Determine the [X, Y] coordinate at the center of the cell enclosing the given text.  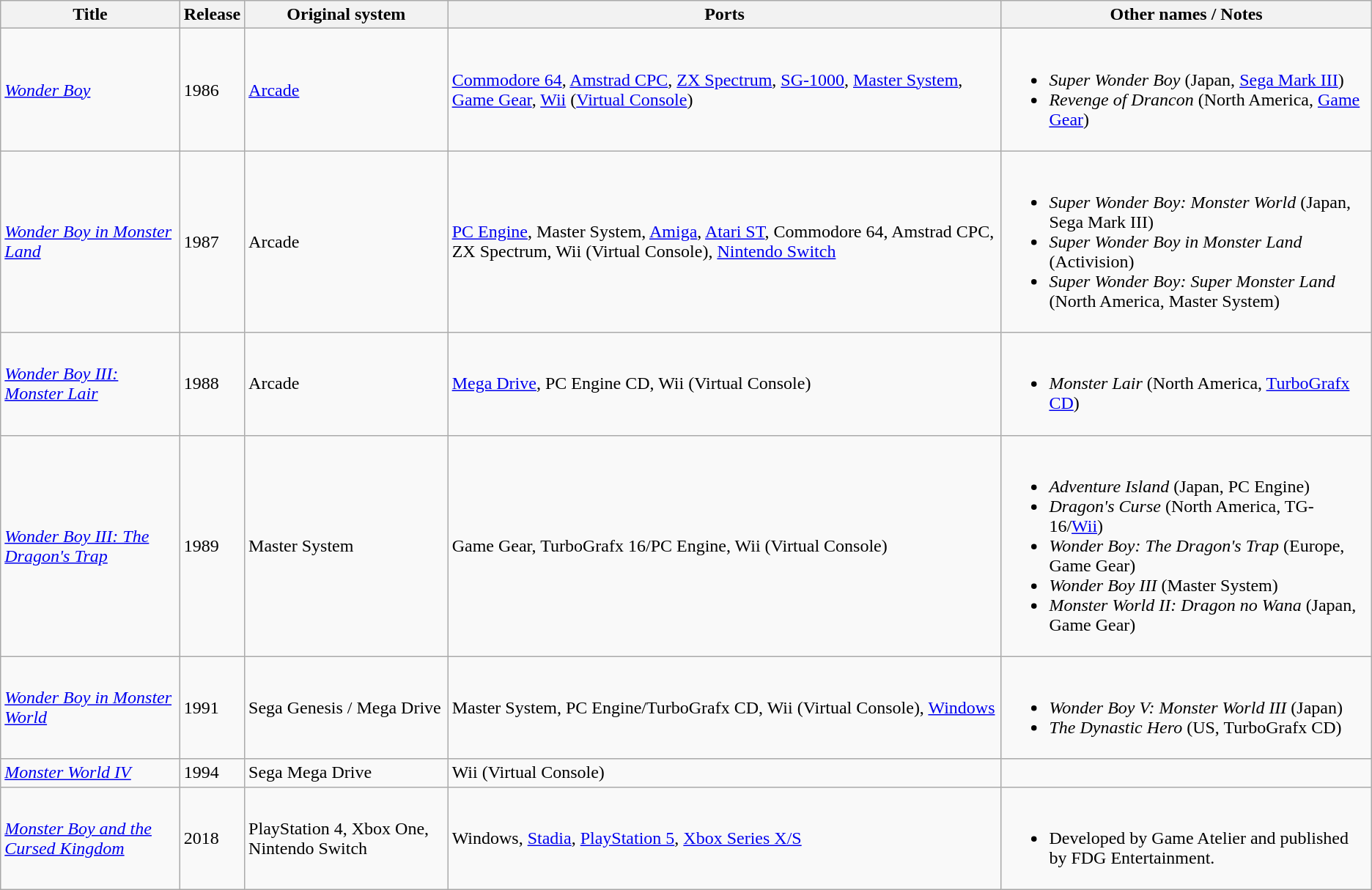
1988 [212, 384]
Master System, PC Engine/TurboGrafx CD, Wii (Virtual Console), Windows [724, 708]
Wonder Boy in Monster World [90, 708]
1986 [212, 89]
Wonder Boy V: Monster World III (Japan)The Dynastic Hero (US, TurboGrafx CD) [1186, 708]
Monster World IV [90, 773]
PC Engine, Master System, Amiga, Atari ST, Commodore 64, Amstrad CPC, ZX Spectrum, Wii (Virtual Console), Nintendo Switch [724, 242]
Sega Mega Drive [347, 773]
Windows, Stadia, PlayStation 5, Xbox Series X/S [724, 838]
1994 [212, 773]
Mega Drive, PC Engine CD, Wii (Virtual Console) [724, 384]
Super Wonder Boy (Japan, Sega Mark III)Revenge of Drancon (North America, Game Gear) [1186, 89]
Other names / Notes [1186, 15]
1991 [212, 708]
Sega Genesis / Mega Drive [347, 708]
Monster Lair (North America, TurboGrafx CD) [1186, 384]
Wonder Boy III: The Dragon's Trap [90, 546]
Master System [347, 546]
Wii (Virtual Console) [724, 773]
PlayStation 4, Xbox One, Nintendo Switch [347, 838]
Game Gear, TurboGrafx 16/PC Engine, Wii (Virtual Console) [724, 546]
Wonder Boy [90, 89]
Commodore 64, Amstrad CPC, ZX Spectrum, SG-1000, Master System, Game Gear, Wii (Virtual Console) [724, 89]
2018 [212, 838]
1987 [212, 242]
1989 [212, 546]
Developed by Game Atelier and published by FDG Entertainment. [1186, 838]
Title [90, 15]
Wonder Boy III: Monster Lair [90, 384]
Original system [347, 15]
Monster Boy and the Cursed Kingdom [90, 838]
Wonder Boy in Monster Land [90, 242]
Release [212, 15]
Ports [724, 15]
